Detect which cell encompasses the target text, then output its [x, y] center coordinate. 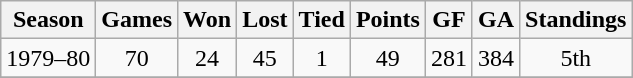
Points [388, 20]
Standings [576, 20]
1 [322, 58]
45 [265, 58]
70 [137, 58]
281 [448, 58]
384 [496, 58]
49 [388, 58]
1979–80 [48, 58]
24 [208, 58]
Won [208, 20]
GF [448, 20]
Lost [265, 20]
5th [576, 58]
Season [48, 20]
GA [496, 20]
Games [137, 20]
Tied [322, 20]
